Output the [X, Y] coordinate of the center of the cell containing the given text.  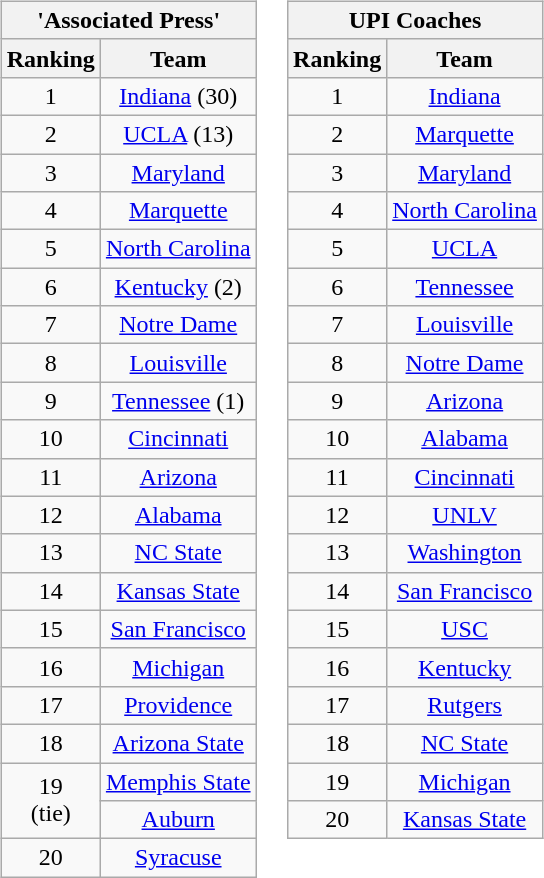
Kentucky [465, 667]
'Associated Press' [128, 20]
19 [338, 781]
Rutgers [465, 705]
Kentucky (2) [178, 287]
Indiana (30) [178, 96]
Syracuse [178, 858]
Auburn [178, 820]
Memphis State [178, 781]
USC [465, 629]
UNLV [465, 515]
UCLA (13) [178, 134]
Arizona State [178, 743]
Washington [465, 553]
Providence [178, 705]
UCLA [465, 249]
Tennessee [465, 287]
Tennessee (1) [178, 401]
19(tie) [50, 800]
Indiana [465, 96]
UPI Coaches [416, 20]
